Capture the cell that displays the provided text and extract its [x, y] central coordinate. 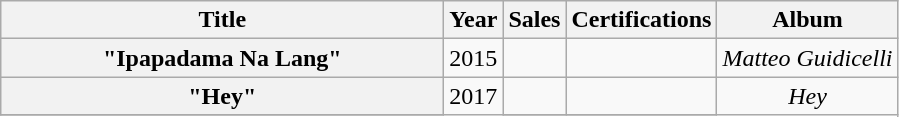
"Ipapadama Na Lang" [222, 58]
Sales [534, 20]
Matteo Guidicelli [808, 58]
2015 [474, 58]
Certifications [642, 20]
2017 [474, 96]
Hey [808, 96]
Album [808, 20]
"Hey" [222, 96]
Year [474, 20]
Title [222, 20]
